Locate the cell with the specified text and output its [X, Y] center coordinate. 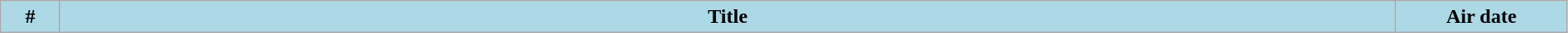
Title [728, 17]
Air date [1481, 17]
# [30, 17]
